Extract the (x, y) coordinate from the center of the cell holding the provided text.  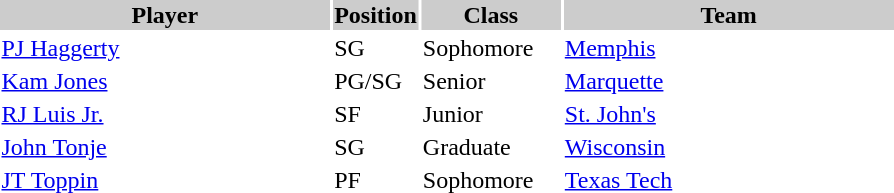
SF (376, 114)
John Tonje (165, 147)
Player (165, 15)
Marquette (728, 81)
Graduate (490, 147)
St. John's (728, 114)
Team (728, 15)
Class (490, 15)
Kam Jones (165, 81)
Wisconsin (728, 147)
PG/SG (376, 81)
Junior (490, 114)
Senior (490, 81)
Position (376, 15)
PJ Haggerty (165, 48)
Sophomore (490, 48)
RJ Luis Jr. (165, 114)
Memphis (728, 48)
